Provide the (x, y) coordinate of the cell's center where the given text is located.  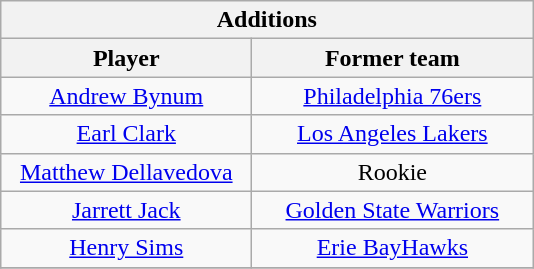
Additions (267, 20)
Matthew Dellavedova (126, 172)
Erie BayHawks (392, 248)
Player (126, 58)
Los Angeles Lakers (392, 134)
Philadelphia 76ers (392, 96)
Jarrett Jack (126, 210)
Rookie (392, 172)
Andrew Bynum (126, 96)
Earl Clark (126, 134)
Former team (392, 58)
Henry Sims (126, 248)
Golden State Warriors (392, 210)
